Pinpoint the cell where the given text exists, returning its [X, Y] midpoint coordinate. 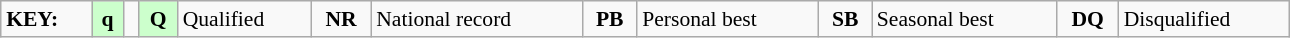
DQ [1088, 19]
Disqualified [1204, 19]
National record [476, 19]
Q [158, 19]
PB [610, 19]
Qualified [244, 19]
SB [846, 19]
KEY: [46, 19]
Personal best [728, 19]
Seasonal best [964, 19]
NR [341, 19]
q [108, 19]
